From the cell containing the given text, extract its center point as (X, Y) coordinate. 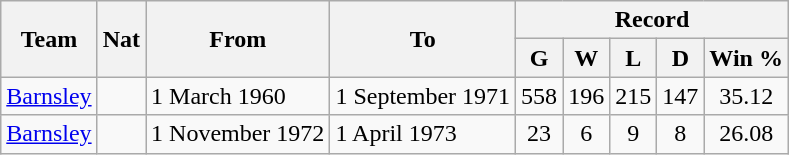
1 November 1972 (238, 134)
G (540, 58)
W (586, 58)
26.08 (746, 134)
D (680, 58)
23 (540, 134)
8 (680, 134)
From (238, 39)
Team (49, 39)
1 September 1971 (423, 96)
9 (634, 134)
6 (586, 134)
558 (540, 96)
L (634, 58)
1 March 1960 (238, 96)
147 (680, 96)
To (423, 39)
215 (634, 96)
Nat (121, 39)
196 (586, 96)
Record (652, 20)
Win % (746, 58)
1 April 1973 (423, 134)
35.12 (746, 96)
